Pinpoint the cell where the given text exists, returning its [x, y] midpoint coordinate. 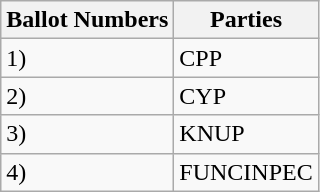
Ballot Numbers [88, 20]
KNUP [246, 134]
Parties [246, 20]
2) [88, 96]
CPP [246, 58]
4) [88, 172]
1) [88, 58]
FUNCINPEC [246, 172]
3) [88, 134]
CYP [246, 96]
